Locate the cell with the specified text and output its (X, Y) center coordinate. 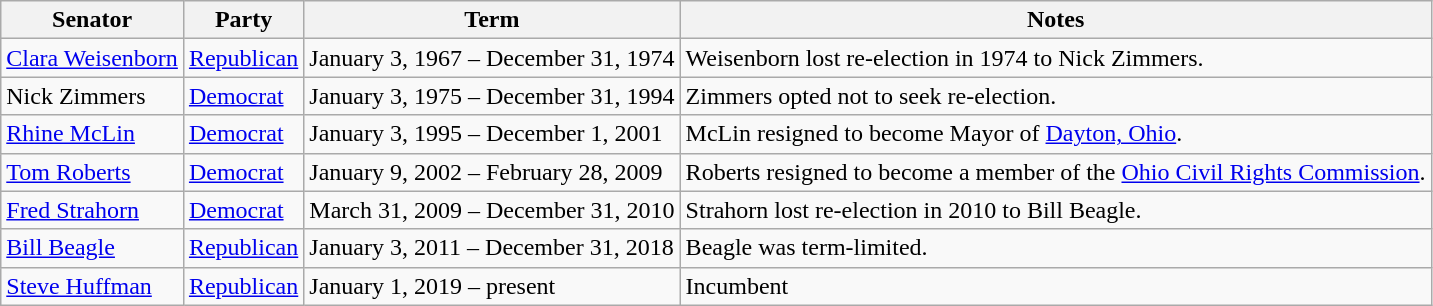
March 31, 2009 – December 31, 2010 (492, 210)
January 1, 2019 – present (492, 286)
Term (492, 20)
January 3, 1995 – December 1, 2001 (492, 134)
Roberts resigned to become a member of the Ohio Civil Rights Commission. (1056, 172)
Tom Roberts (92, 172)
Notes (1056, 20)
Senator (92, 20)
Party (243, 20)
Nick Zimmers (92, 96)
January 9, 2002 – February 28, 2009 (492, 172)
Zimmers opted not to seek re-election. (1056, 96)
January 3, 1967 – December 31, 1974 (492, 58)
Steve Huffman (92, 286)
Clara Weisenborn (92, 58)
Weisenborn lost re-election in 1974 to Nick Zimmers. (1056, 58)
McLin resigned to become Mayor of Dayton, Ohio. (1056, 134)
January 3, 1975 – December 31, 1994 (492, 96)
Strahorn lost re-election in 2010 to Bill Beagle. (1056, 210)
January 3, 2011 – December 31, 2018 (492, 248)
Fred Strahorn (92, 210)
Beagle was term-limited. (1056, 248)
Rhine McLin (92, 134)
Incumbent (1056, 286)
Bill Beagle (92, 248)
